Pinpoint the cell where the given text exists, returning its [x, y] midpoint coordinate. 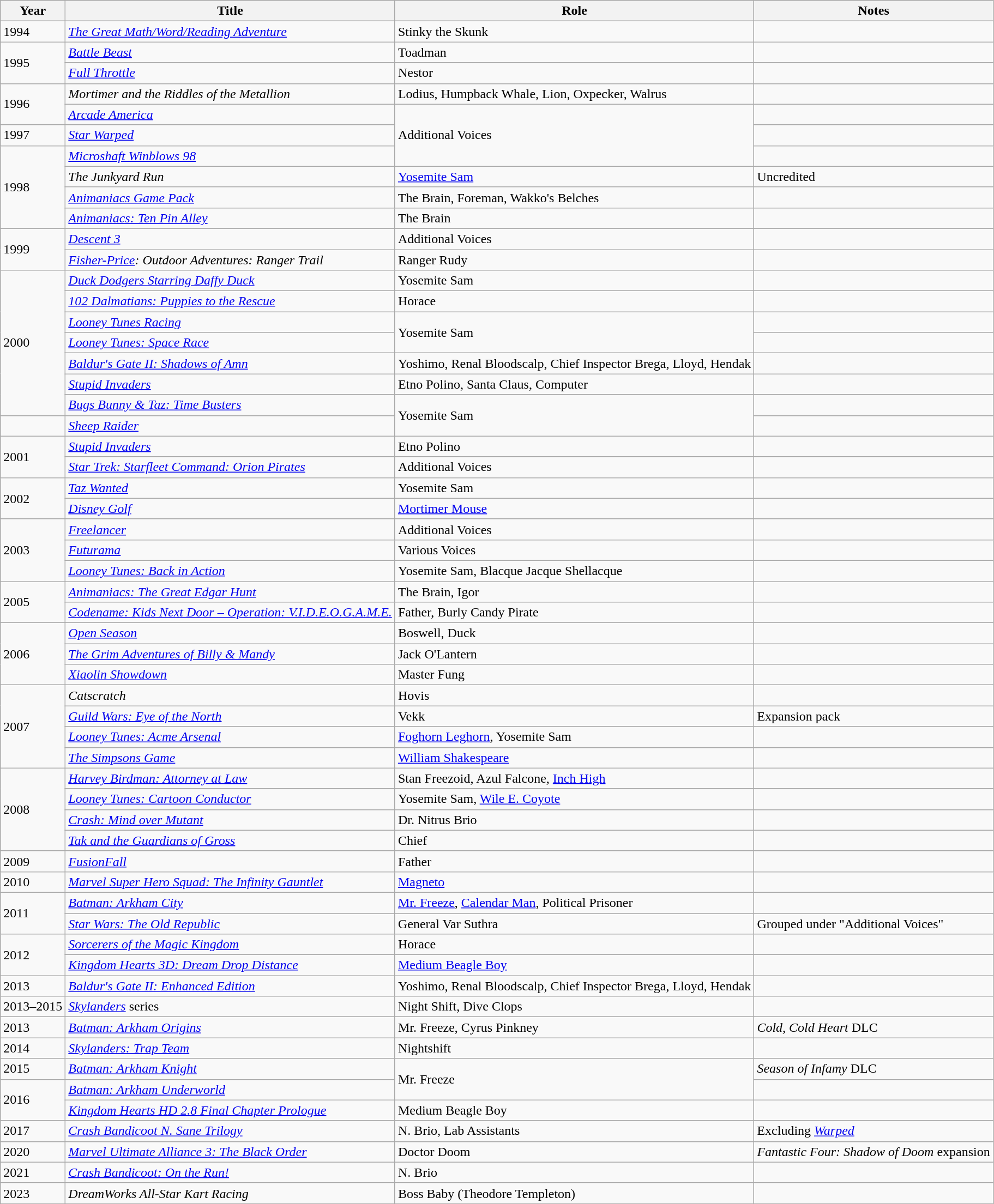
Skylanders: Trap Team [230, 1048]
Looney Tunes: Acme Arsenal [230, 737]
Full Throttle [230, 73]
2001 [33, 457]
Sheep Raider [230, 426]
Jack O'Lantern [575, 654]
General Var Suthra [575, 924]
Magneto [575, 882]
The Brain, Foreman, Wakko's Belches [575, 197]
Nightshift [575, 1048]
Batman: Arkham City [230, 903]
Tak and the Guardians of Gross [230, 840]
2012 [33, 955]
Marvel Super Hero Squad: The Infinity Gauntlet [230, 882]
Dr. Nitrus Brio [575, 820]
Duck Dodgers Starring Daffy Duck [230, 281]
2011 [33, 913]
Lodius, Humpback Whale, Lion, Oxpecker, Walrus [575, 94]
N. Brio [575, 1172]
Baldur's Gate II: Enhanced Edition [230, 986]
Kingdom Hearts HD 2.8 Final Chapter Prologue [230, 1110]
Animaniacs: The Great Edgar Hunt [230, 591]
Various Voices [575, 550]
2009 [33, 861]
1997 [33, 135]
N. Brio, Lab Assistants [575, 1131]
Catscratch [230, 695]
Crash Bandicoot: On the Run! [230, 1172]
2007 [33, 727]
Sorcerers of the Magic Kingdom [230, 945]
Kingdom Hearts 3D: Dream Drop Distance [230, 965]
Arcade America [230, 114]
Nestor [575, 73]
Excluding Warped [873, 1131]
2016 [33, 1100]
Looney Tunes Racing [230, 322]
2005 [33, 602]
Freelancer [230, 529]
Stan Freezoid, Azul Falcone, Inch High [575, 778]
Batman: Arkham Knight [230, 1069]
Battle Beast [230, 52]
2006 [33, 654]
Animaniacs Game Pack [230, 197]
Notes [873, 11]
Mortimer and the Riddles of the Metallion [230, 94]
Etno Polino, Santa Claus, Computer [575, 384]
2023 [33, 1193]
Taz Wanted [230, 488]
2008 [33, 809]
Toadman [575, 52]
Father, Burly Candy Pirate [575, 613]
2010 [33, 882]
Star Wars: The Old Republic [230, 924]
FusionFall [230, 861]
Baldur's Gate II: Shadows of Amn [230, 364]
Batman: Arkham Origins [230, 1027]
Star Trek: Starfleet Command: Orion Pirates [230, 467]
Mr. Freeze [575, 1079]
Looney Tunes: Cartoon Conductor [230, 799]
1995 [33, 63]
Futurama [230, 550]
Yosemite Sam, Blacque Jacque Shellacque [575, 571]
2013–2015 [33, 1007]
Year [33, 11]
Harvey Birdman: Attorney at Law [230, 778]
Microshaft Winblows 98 [230, 156]
Boss Baby (Theodore Templeton) [575, 1193]
Guild Wars: Eye of the North [230, 716]
Fantastic Four: Shadow of Doom expansion [873, 1152]
Open Season [230, 633]
The Simpsons Game [230, 758]
2021 [33, 1172]
Master Fung [575, 675]
Chief [575, 840]
Marvel Ultimate Alliance 3: The Black Order [230, 1152]
Vekk [575, 716]
Bugs Bunny & Taz: Time Busters [230, 405]
Disney Golf [230, 509]
Descent 3 [230, 239]
The Junkyard Run [230, 177]
Uncredited [873, 177]
1994 [33, 32]
Foghorn Leghorn, Yosemite Sam [575, 737]
Mortimer Mouse [575, 509]
Crash: Mind over Mutant [230, 820]
Etno Polino [575, 446]
Crash Bandicoot N. Sane Trilogy [230, 1131]
The Great Math/Word/Reading Adventure [230, 32]
Looney Tunes: Space Race [230, 343]
Season of Infamy DLC [873, 1069]
2000 [33, 343]
2003 [33, 550]
Title [230, 11]
Ranger Rudy [575, 260]
The Grim Adventures of Billy & Mandy [230, 654]
Batman: Arkham Underworld [230, 1090]
Expansion pack [873, 716]
2002 [33, 498]
Role [575, 11]
1999 [33, 249]
William Shakespeare [575, 758]
Fisher-Price: Outdoor Adventures: Ranger Trail [230, 260]
2017 [33, 1131]
Doctor Doom [575, 1152]
2015 [33, 1069]
1998 [33, 187]
2014 [33, 1048]
Cold, Cold Heart DLC [873, 1027]
Animaniacs: Ten Pin Alley [230, 218]
Mr. Freeze, Calendar Man, Political Prisoner [575, 903]
2020 [33, 1152]
Skylanders series [230, 1007]
Mr. Freeze, Cyrus Pinkney [575, 1027]
Yosemite Sam, Wile E. Coyote [575, 799]
Stinky the Skunk [575, 32]
The Brain [575, 218]
The Brain, Igor [575, 591]
Night Shift, Dive Clops [575, 1007]
1996 [33, 104]
102 Dalmatians: Puppies to the Rescue [230, 301]
Boswell, Duck [575, 633]
Xiaolin Showdown [230, 675]
Looney Tunes: Back in Action [230, 571]
DreamWorks All-Star Kart Racing [230, 1193]
Father [575, 861]
Hovis [575, 695]
Star Warped [230, 135]
Grouped under "Additional Voices" [873, 924]
Codename: Kids Next Door – Operation: V.I.D.E.O.G.A.M.E. [230, 613]
